Locate the cell with the specified text and output its (x, y) center coordinate. 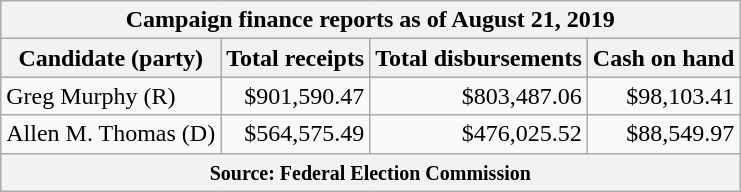
Cash on hand (663, 58)
$564,575.49 (296, 134)
Total receipts (296, 58)
Candidate (party) (111, 58)
$803,487.06 (479, 96)
Source: Federal Election Commission (370, 172)
$98,103.41 (663, 96)
Total disbursements (479, 58)
Campaign finance reports as of August 21, 2019 (370, 20)
Allen M. Thomas (D) (111, 134)
$901,590.47 (296, 96)
$88,549.97 (663, 134)
$476,025.52 (479, 134)
Greg Murphy (R) (111, 96)
